Scan for the cell matching the given text and deliver its (x, y) coordinate at center. 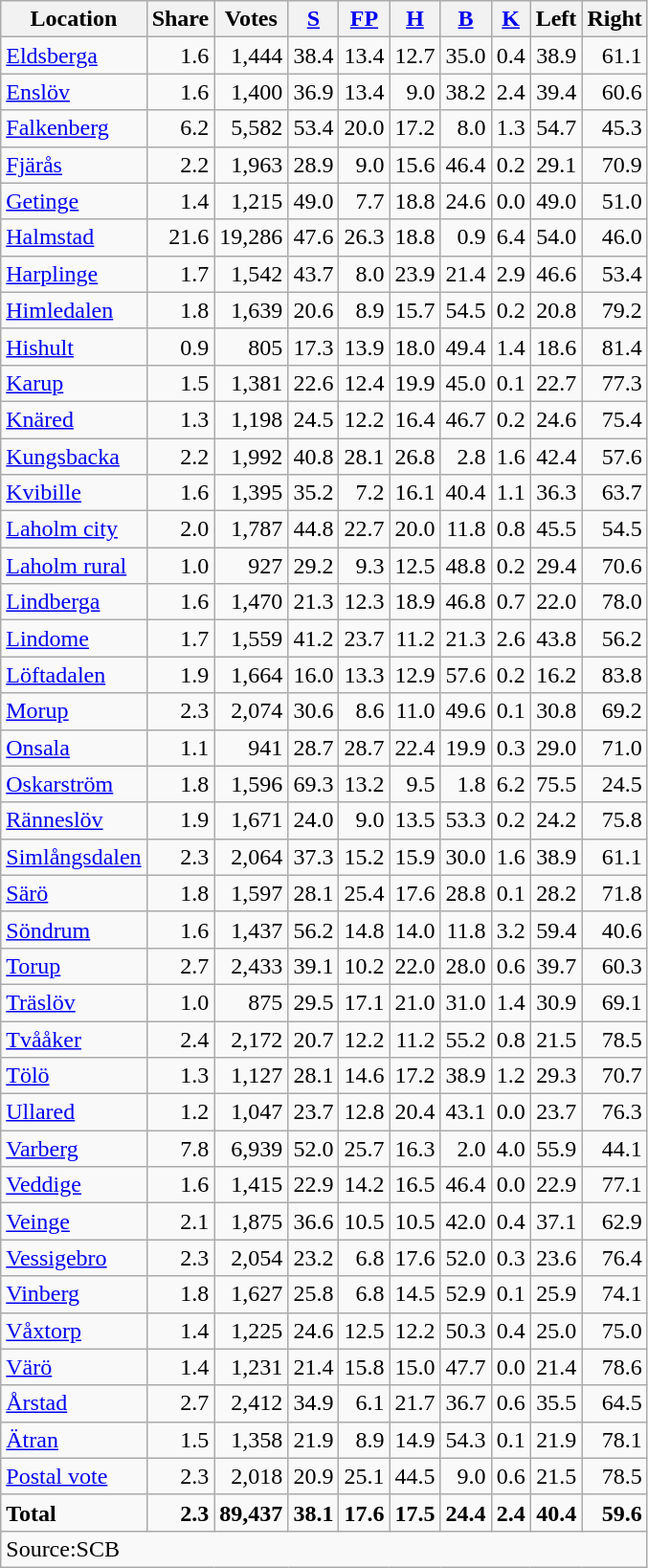
2,018 (251, 1476)
4.0 (511, 1149)
30.0 (465, 857)
Falkenberg (74, 128)
1,415 (251, 1185)
44.1 (614, 1149)
28.2 (556, 893)
69.1 (614, 1002)
1,444 (251, 56)
2,064 (251, 857)
Vessigebro (74, 1258)
1,470 (251, 602)
55.9 (556, 1149)
2.1 (180, 1221)
46.0 (614, 237)
1,627 (251, 1294)
Harplinge (74, 274)
1,215 (251, 201)
52.9 (465, 1294)
Tölö (74, 1076)
71.8 (614, 893)
14.8 (364, 930)
1,381 (251, 383)
49.4 (465, 347)
1,358 (251, 1440)
36.3 (556, 493)
2.9 (511, 274)
51.0 (614, 201)
14.6 (364, 1076)
54.7 (556, 128)
78.1 (614, 1440)
Simlångsdalen (74, 857)
38.1 (314, 1512)
46.6 (556, 274)
14.2 (364, 1185)
941 (251, 748)
39.7 (556, 966)
77.1 (614, 1185)
1,542 (251, 274)
38.4 (314, 56)
6.1 (364, 1403)
Getinge (74, 201)
18.0 (415, 347)
1,559 (251, 638)
37.1 (556, 1221)
14.9 (415, 1440)
2,054 (251, 1258)
17.5 (415, 1512)
17.1 (364, 1002)
1,992 (251, 457)
53.3 (465, 820)
70.9 (614, 165)
36.7 (465, 1403)
14.0 (415, 930)
19,286 (251, 237)
18.9 (415, 602)
75.0 (614, 1331)
Total (74, 1512)
Träslöv (74, 1002)
78.0 (614, 602)
35.0 (465, 56)
29.0 (556, 748)
H (415, 19)
Löftadalen (74, 675)
70.6 (614, 566)
Enslöv (74, 92)
Tvååker (74, 1039)
16.1 (415, 493)
7.7 (364, 201)
1,437 (251, 930)
30.9 (556, 1002)
45.0 (465, 383)
50.3 (465, 1331)
1,664 (251, 675)
Värö (74, 1367)
1,963 (251, 165)
28.0 (465, 966)
76.3 (614, 1112)
78.6 (614, 1367)
76.4 (614, 1258)
43.7 (314, 274)
1,127 (251, 1076)
Lindome (74, 638)
16.5 (415, 1185)
16.0 (314, 675)
77.3 (614, 383)
15.7 (415, 310)
Share (180, 19)
69.3 (314, 784)
16.2 (556, 675)
B (465, 19)
Himledalen (74, 310)
16.4 (415, 419)
Varberg (74, 1149)
2,074 (251, 711)
39.1 (314, 966)
42.4 (556, 457)
13.3 (364, 675)
25.7 (364, 1149)
54.3 (465, 1440)
59.6 (614, 1512)
35.2 (314, 493)
7.8 (180, 1149)
1,225 (251, 1331)
2,433 (251, 966)
1,198 (251, 419)
74.1 (614, 1294)
8.6 (364, 711)
Laholm city (74, 529)
79.2 (614, 310)
20.8 (556, 310)
1,875 (251, 1221)
45.3 (614, 128)
Veinge (74, 1221)
63.7 (614, 493)
29.1 (556, 165)
20.9 (314, 1476)
Söndrum (74, 930)
25.9 (556, 1294)
62.9 (614, 1221)
Morup (74, 711)
2,412 (251, 1403)
30.8 (556, 711)
71.0 (614, 748)
36.6 (314, 1221)
S (314, 19)
Oskarström (74, 784)
20.7 (314, 1039)
26.3 (364, 237)
15.0 (415, 1367)
2.6 (511, 638)
25.1 (364, 1476)
30.6 (314, 711)
21.6 (180, 237)
11.0 (415, 711)
29.4 (556, 566)
64.5 (614, 1403)
927 (251, 566)
20.4 (415, 1112)
Karup (74, 383)
43.1 (465, 1112)
24.0 (314, 820)
12.3 (364, 602)
41.2 (314, 638)
44.5 (415, 1476)
FP (364, 19)
12.8 (364, 1112)
69.2 (614, 711)
54.0 (556, 237)
14.5 (415, 1294)
60.3 (614, 966)
25.0 (556, 1331)
43.8 (556, 638)
805 (251, 347)
40.8 (314, 457)
1,671 (251, 820)
44.8 (314, 529)
12.7 (415, 56)
28.9 (314, 165)
38.2 (465, 92)
26.8 (415, 457)
1,400 (251, 92)
6,939 (251, 1149)
48.8 (465, 566)
35.5 (556, 1403)
0.7 (511, 602)
Veddige (74, 1185)
16.3 (415, 1149)
23.6 (556, 1258)
1,395 (251, 493)
13.9 (364, 347)
Hishult (74, 347)
Särö (74, 893)
83.8 (614, 675)
12.4 (364, 383)
29.5 (314, 1002)
18.6 (556, 347)
47.7 (465, 1367)
29.3 (556, 1076)
70.7 (614, 1076)
17.3 (314, 347)
9.5 (415, 784)
60.6 (614, 92)
1,596 (251, 784)
Source:SCB (324, 1549)
1,047 (251, 1112)
25.8 (314, 1294)
13.2 (364, 784)
28.8 (465, 893)
55.2 (465, 1039)
9.3 (364, 566)
1,597 (251, 893)
42.0 (465, 1221)
24.2 (556, 820)
22.6 (314, 383)
K (511, 19)
46.8 (465, 602)
25.4 (364, 893)
89,437 (251, 1512)
24.4 (465, 1512)
Onsala (74, 748)
Laholm rural (74, 566)
12.9 (415, 675)
3.2 (511, 930)
Location (74, 19)
Kungsbacka (74, 457)
Ätran (74, 1440)
Postal vote (74, 1476)
Eldsberga (74, 56)
47.6 (314, 237)
Ullared (74, 1112)
Ränneslöv (74, 820)
40.6 (614, 930)
15.6 (415, 165)
7.2 (364, 493)
Halmstad (74, 237)
10.2 (364, 966)
2,172 (251, 1039)
75.4 (614, 419)
20.6 (314, 310)
1,231 (251, 1367)
75.5 (556, 784)
Votes (251, 19)
23.2 (314, 1258)
13.5 (415, 820)
59.4 (556, 930)
Årstad (74, 1403)
1,639 (251, 310)
22.4 (415, 748)
Knäred (74, 419)
34.9 (314, 1403)
49.6 (465, 711)
21.7 (415, 1403)
31.0 (465, 1002)
37.3 (314, 857)
5,582 (251, 128)
1,787 (251, 529)
46.7 (465, 419)
Left (556, 19)
Våxtorp (74, 1331)
23.9 (415, 274)
6.4 (511, 237)
36.9 (314, 92)
Lindberga (74, 602)
21.0 (415, 1002)
Kvibille (74, 493)
45.5 (556, 529)
15.9 (415, 857)
29.2 (314, 566)
2.8 (465, 457)
81.4 (614, 347)
875 (251, 1002)
Torup (74, 966)
39.4 (556, 92)
Fjärås (74, 165)
15.2 (364, 857)
75.8 (614, 820)
15.8 (364, 1367)
Right (614, 19)
Vinberg (74, 1294)
